Search for the cell housing the specified text and yield its [x, y] center coordinate. 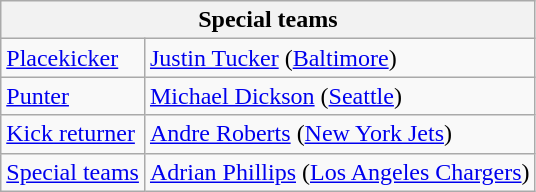
Kick returner [73, 134]
Justin Tucker (Baltimore) [340, 58]
Adrian Phillips (Los Angeles Chargers) [340, 172]
Michael Dickson (Seattle) [340, 96]
Placekicker [73, 58]
Punter [73, 96]
Andre Roberts (New York Jets) [340, 134]
